For the text-containing cell, return its midpoint in [x, y] coordinate format. 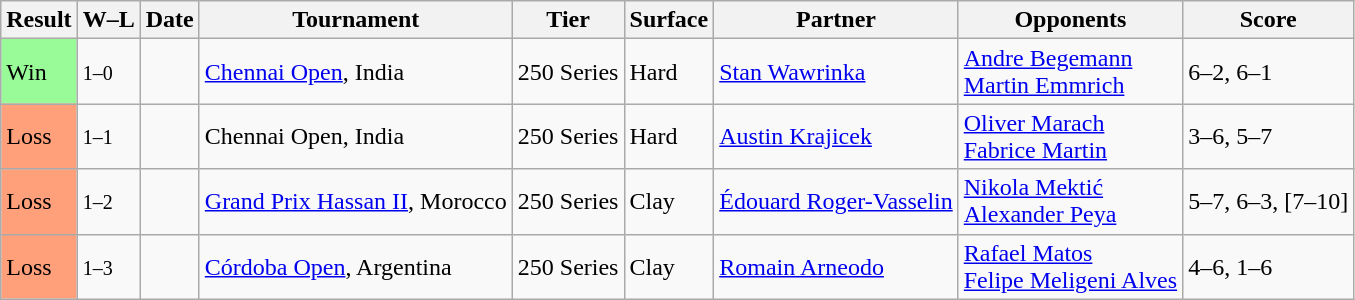
Score [1268, 20]
Nikola Mektić Alexander Peya [1070, 202]
Partner [836, 20]
Stan Wawrinka [836, 72]
4–6, 1–6 [1268, 266]
6–2, 6–1 [1268, 72]
Córdoba Open, Argentina [356, 266]
Andre Begemann Martin Emmrich [1070, 72]
Opponents [1070, 20]
Tier [568, 20]
Result [39, 20]
Romain Arneodo [836, 266]
Rafael Matos Felipe Meligeni Alves [1070, 266]
1–1 [108, 136]
Date [170, 20]
3–6, 5–7 [1268, 136]
1–2 [108, 202]
Austin Krajicek [836, 136]
1–0 [108, 72]
Grand Prix Hassan II, Morocco [356, 202]
Surface [669, 20]
Édouard Roger-Vasselin [836, 202]
1–3 [108, 266]
Win [39, 72]
W–L [108, 20]
5–7, 6–3, [7–10] [1268, 202]
Tournament [356, 20]
Oliver Marach Fabrice Martin [1070, 136]
